From the cell containing the given text, extract its center point as (x, y) coordinate. 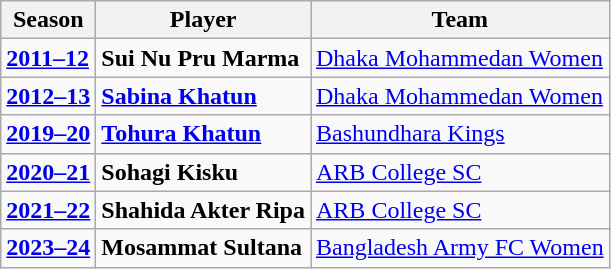
2019–20 (48, 134)
Sabina Khatun (204, 96)
Player (204, 20)
Season (48, 20)
Sui Nu Pru Marma (204, 58)
Mosammat Sultana (204, 248)
Team (460, 20)
Shahida Akter Ripa (204, 210)
2011–12 (48, 58)
Bangladesh Army FC Women (460, 248)
2012–13 (48, 96)
Tohura Khatun (204, 134)
2021–22 (48, 210)
2023–24 (48, 248)
2020–21 (48, 172)
Sohagi Kisku (204, 172)
Bashundhara Kings (460, 134)
